Identify which cell holds the provided text, then report its [X, Y] central coordinate. 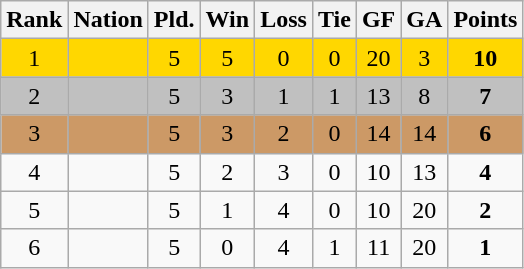
Nation [108, 20]
11 [378, 248]
GF [378, 20]
Loss [284, 20]
Tie [334, 20]
8 [424, 96]
Win [228, 20]
Rank [34, 20]
7 [486, 96]
Pld. [174, 20]
Points [486, 20]
GA [424, 20]
